Capture the cell that displays the provided text and extract its (X, Y) central coordinate. 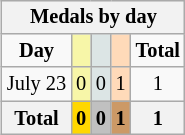
Medals by day (94, 17)
Day (36, 51)
July 23 (36, 84)
